For the text-containing cell, return its midpoint in (X, Y) coordinate format. 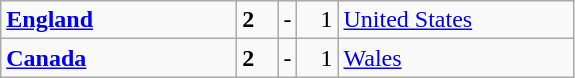
Wales (456, 58)
Canada (119, 58)
England (119, 20)
United States (456, 20)
